Pinpoint the cell where the given text exists, returning its (x, y) midpoint coordinate. 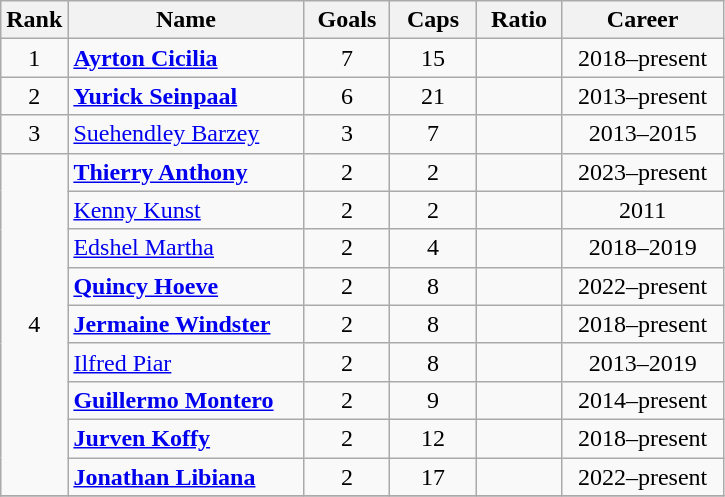
Suehendley Barzey (186, 134)
2018–2019 (642, 248)
Edshel Martha (186, 248)
Goals (347, 20)
2013–present (642, 96)
Thierry Anthony (186, 172)
2013–2015 (642, 134)
Ayrton Cicilia (186, 58)
Guillermo Montero (186, 400)
21 (433, 96)
Jurven Koffy (186, 438)
Kenny Kunst (186, 210)
Jonathan Libiana (186, 477)
Ratio (519, 20)
Quincy Hoeve (186, 286)
6 (347, 96)
Caps (433, 20)
Yurick Seinpaal (186, 96)
12 (433, 438)
Rank (34, 20)
2023–present (642, 172)
2011 (642, 210)
15 (433, 58)
17 (433, 477)
Name (186, 20)
9 (433, 400)
1 (34, 58)
Ilfred Piar (186, 362)
Career (642, 20)
Jermaine Windster (186, 324)
2014–present (642, 400)
2013–2019 (642, 362)
